Output the (X, Y) coordinate of the center of the cell containing the given text.  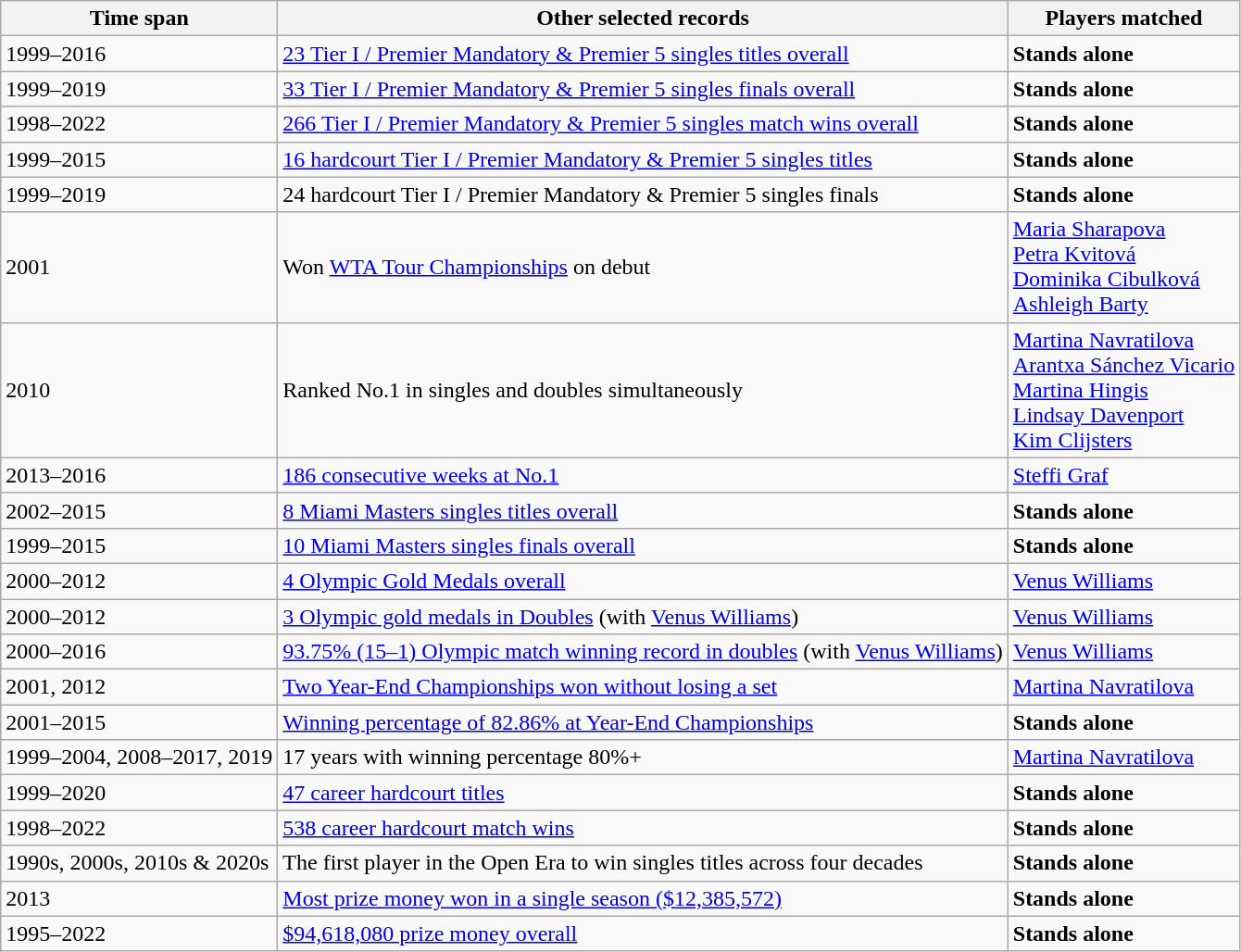
266 Tier I / Premier Mandatory & Premier 5 singles match wins overall (643, 124)
1999–2016 (139, 54)
Winning percentage of 82.86% at Year-End Championships (643, 722)
2010 (139, 390)
23 Tier I / Premier Mandatory & Premier 5 singles titles overall (643, 54)
Maria SharapovaPetra KvitováDominika CibulkováAshleigh Barty (1123, 267)
Ranked No.1 in singles and doubles simultaneously (643, 390)
The first player in the Open Era to win singles titles across four decades (643, 863)
2013–2016 (139, 475)
2000–2016 (139, 652)
3 Olympic gold medals in Doubles (with Venus Williams) (643, 616)
8 Miami Masters singles titles overall (643, 510)
Steffi Graf (1123, 475)
1990s, 2000s, 2010s & 2020s (139, 863)
2001–2015 (139, 722)
Most prize money won in a single season ($12,385,572) (643, 898)
2013 (139, 898)
$94,618,080 prize money overall (643, 933)
Time span (139, 19)
538 career hardcourt match wins (643, 828)
2001, 2012 (139, 687)
186 consecutive weeks at No.1 (643, 475)
2001 (139, 267)
10 Miami Masters singles finals overall (643, 545)
Martina NavratilovaArantxa Sánchez VicarioMartina HingisLindsay DavenportKim Clijsters (1123, 390)
2002–2015 (139, 510)
Two Year-End Championships won without losing a set (643, 687)
1995–2022 (139, 933)
1999–2020 (139, 793)
Other selected records (643, 19)
24 hardcourt Tier I / Premier Mandatory & Premier 5 singles finals (643, 194)
17 years with winning percentage 80%+ (643, 758)
93.75% (15–1) Olympic match winning record in doubles (with Venus Williams) (643, 652)
1999–2004, 2008–2017, 2019 (139, 758)
Won WTA Tour Championships on debut (643, 267)
16 hardcourt Tier I / Premier Mandatory & Premier 5 singles titles (643, 159)
4 Olympic Gold Medals overall (643, 581)
Players matched (1123, 19)
47 career hardcourt titles (643, 793)
33 Tier I / Premier Mandatory & Premier 5 singles finals overall (643, 89)
